Pinpoint the cell where the given text exists, returning its [x, y] midpoint coordinate. 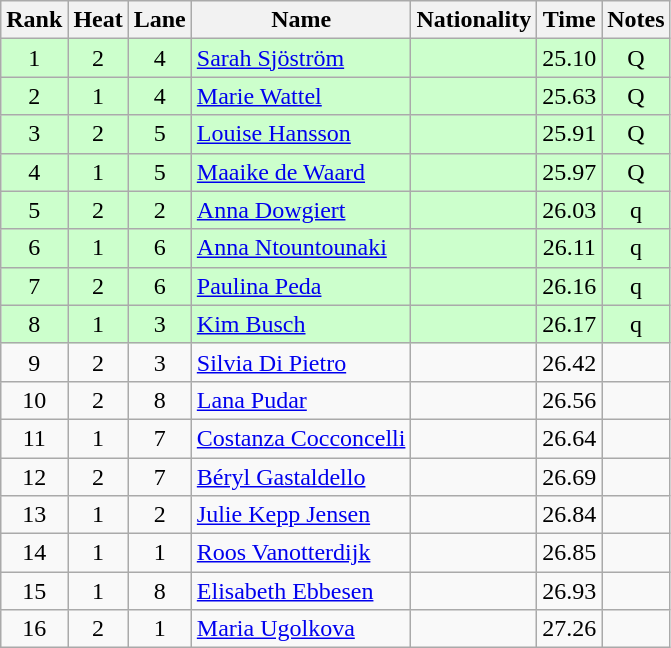
26.11 [570, 248]
Name [301, 20]
Béryl Gastaldello [301, 477]
Louise Hansson [301, 134]
12 [34, 477]
26.03 [570, 210]
11 [34, 438]
Maria Ugolkova [301, 629]
27.26 [570, 629]
Costanza Cocconcelli [301, 438]
26.69 [570, 477]
25.97 [570, 172]
Marie Wattel [301, 96]
Lana Pudar [301, 400]
Maaike de Waard [301, 172]
26.42 [570, 362]
26.17 [570, 324]
Lane [160, 20]
26.16 [570, 286]
26.84 [570, 515]
Kim Busch [301, 324]
Rank [34, 20]
26.56 [570, 400]
Anna Dowgiert [301, 210]
25.91 [570, 134]
9 [34, 362]
26.85 [570, 553]
13 [34, 515]
Anna Ntountounaki [301, 248]
Sarah Sjöström [301, 58]
16 [34, 629]
Julie Kepp Jensen [301, 515]
26.64 [570, 438]
14 [34, 553]
Time [570, 20]
26.93 [570, 591]
Roos Vanotterdijk [301, 553]
Elisabeth Ebbesen [301, 591]
Paulina Peda [301, 286]
25.10 [570, 58]
15 [34, 591]
25.63 [570, 96]
10 [34, 400]
Notes [636, 20]
Silvia Di Pietro [301, 362]
Heat [98, 20]
Nationality [474, 20]
